Locate the cell with the specified text and output its [x, y] center coordinate. 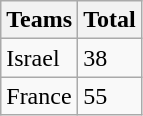
Israel [40, 58]
France [40, 96]
38 [110, 58]
Teams [40, 20]
55 [110, 96]
Total [110, 20]
